Locate the cell with the specified text and output its [x, y] center coordinate. 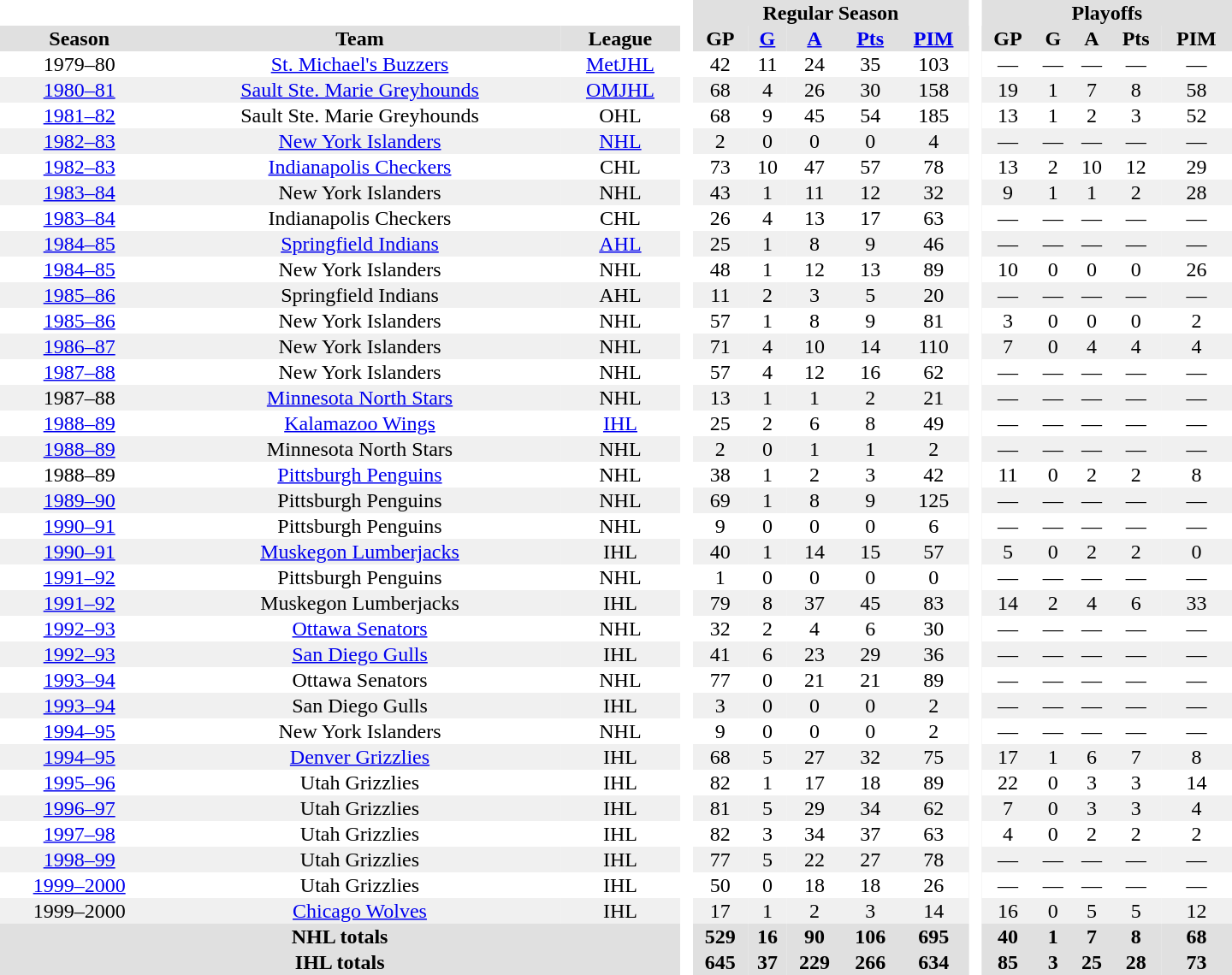
1989–90 [79, 500]
50 [720, 885]
Chicago Wolves [359, 911]
Denver Grizzlies [359, 757]
83 [934, 603]
266 [871, 962]
79 [720, 603]
OMJHL [621, 90]
52 [1196, 115]
OHL [621, 115]
1995–96 [79, 783]
103 [934, 64]
43 [720, 192]
229 [814, 962]
85 [1008, 962]
46 [934, 244]
185 [934, 115]
1986–87 [79, 346]
645 [720, 962]
1981–82 [79, 115]
71 [720, 346]
24 [814, 64]
36 [934, 654]
47 [814, 167]
35 [871, 64]
20 [934, 295]
St. Michael's Buzzers [359, 64]
49 [934, 423]
Regular Season [830, 13]
Team [359, 38]
634 [934, 962]
38 [720, 475]
19 [1008, 90]
15 [871, 552]
1980–81 [79, 90]
NHL totals [340, 937]
23 [814, 654]
58 [1196, 90]
695 [934, 937]
106 [871, 937]
Playoffs [1107, 13]
1998–99 [79, 860]
158 [934, 90]
75 [934, 757]
90 [814, 937]
54 [871, 115]
IHL totals [340, 962]
Season [79, 38]
529 [720, 937]
41 [720, 654]
1996–97 [79, 808]
Kalamazoo Wings [359, 423]
110 [934, 346]
League [621, 38]
MetJHL [621, 64]
1979–80 [79, 64]
1997–98 [79, 834]
125 [934, 500]
33 [1196, 603]
48 [720, 269]
69 [720, 500]
